Output the (x, y) coordinate of the center of the cell containing the given text.  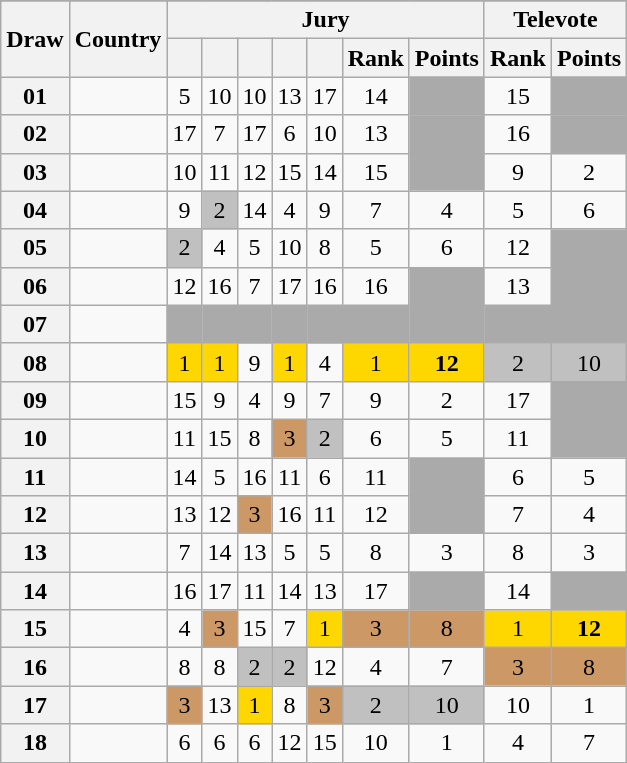
18 (35, 743)
08 (35, 362)
04 (35, 210)
Televote (555, 20)
03 (35, 172)
07 (35, 324)
05 (35, 248)
09 (35, 400)
Jury (326, 20)
01 (35, 96)
Country (118, 39)
06 (35, 286)
02 (35, 134)
Draw (35, 39)
